Output the [x, y] coordinate of the center of the cell containing the given text.  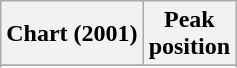
Peak position [189, 34]
Chart (2001) [72, 34]
